Output the (x, y) coordinate of the center of the cell containing the given text.  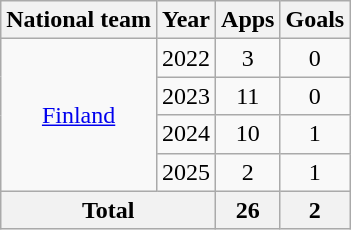
Year (186, 20)
2023 (186, 96)
2022 (186, 58)
2024 (186, 134)
26 (248, 210)
Total (108, 210)
Goals (315, 20)
Apps (248, 20)
3 (248, 58)
Finland (79, 115)
National team (79, 20)
10 (248, 134)
11 (248, 96)
2025 (186, 172)
